Identify which cell holds the provided text, then report its [X, Y] central coordinate. 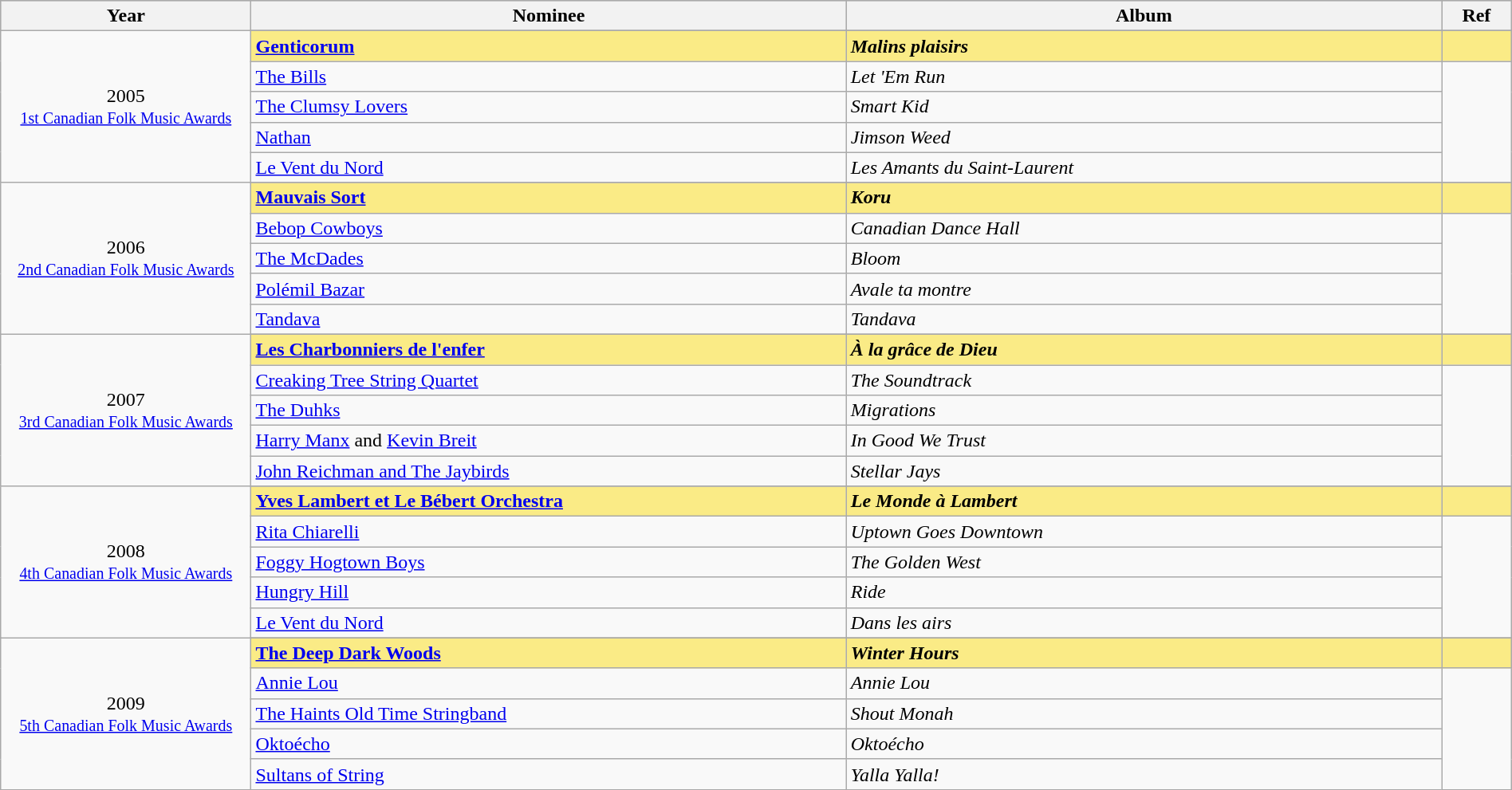
In Good We Trust [1144, 441]
Rita Chiarelli [549, 532]
Ride [1144, 592]
Winter Hours [1144, 653]
Mauvais Sort [549, 198]
John Reichman and The Jaybirds [549, 471]
Les Amants du Saint-Laurent [1144, 167]
Nathan [549, 137]
Les Charbonniers de l'enfer [549, 349]
2009 5th Canadian Folk Music Awards [126, 713]
Nominee [549, 16]
2005 1st Canadian Folk Music Awards [126, 107]
Migrations [1144, 411]
Uptown Goes Downtown [1144, 532]
Harry Manx and Kevin Breit [549, 441]
Jimson Weed [1144, 137]
Polémil Bazar [549, 289]
The Deep Dark Woods [549, 653]
Sultans of String [549, 774]
Bloom [1144, 258]
The McDades [549, 258]
2008 4th Canadian Folk Music Awards [126, 562]
Stellar Jays [1144, 471]
Yalla Yalla! [1144, 774]
Smart Kid [1144, 107]
Malins plaisirs [1144, 46]
Bebop Cowboys [549, 228]
Let 'Em Run [1144, 77]
Yves Lambert et Le Bébert Orchestra [549, 501]
Foggy Hogtown Boys [549, 562]
The Clumsy Lovers [549, 107]
Le Monde à Lambert [1144, 501]
Genticorum [549, 46]
The Golden West [1144, 562]
Album [1144, 16]
The Duhks [549, 411]
Hungry Hill [549, 592]
The Soundtrack [1144, 380]
Ref [1477, 16]
2007 3rd Canadian Folk Music Awards [126, 410]
Year [126, 16]
Dans les airs [1144, 623]
Koru [1144, 198]
Shout Monah [1144, 713]
The Haints Old Time Stringband [549, 713]
The Bills [549, 77]
À la grâce de Dieu [1144, 349]
2006 2nd Canadian Folk Music Awards [126, 258]
Creaking Tree String Quartet [549, 380]
Canadian Dance Hall [1144, 228]
Avale ta montre [1144, 289]
